Extract the [x, y] coordinate from the center of the cell holding the provided text.  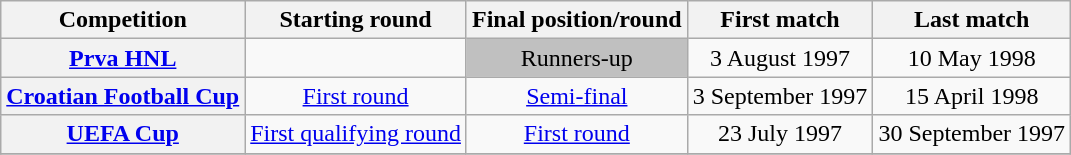
3 September 1997 [780, 96]
Semi-final [576, 96]
3 August 1997 [780, 58]
First qualifying round [356, 134]
Prva HNL [123, 58]
Last match [972, 20]
30 September 1997 [972, 134]
First match [780, 20]
10 May 1998 [972, 58]
UEFA Cup [123, 134]
Competition [123, 20]
Runners-up [576, 58]
23 July 1997 [780, 134]
Starting round [356, 20]
Croatian Football Cup [123, 96]
15 April 1998 [972, 96]
Final position/round [576, 20]
